Extract the [x, y] coordinate from the center of the cell holding the provided text.  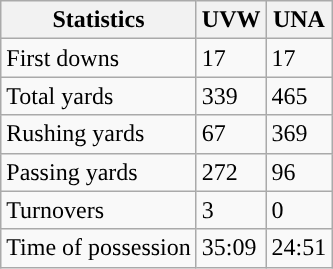
24:51 [299, 248]
0 [299, 210]
35:09 [231, 248]
369 [299, 134]
96 [299, 172]
Turnovers [99, 210]
465 [299, 96]
Passing yards [99, 172]
3 [231, 210]
339 [231, 96]
UVW [231, 20]
Rushing yards [99, 134]
Statistics [99, 20]
First downs [99, 58]
272 [231, 172]
67 [231, 134]
Time of possession [99, 248]
Total yards [99, 96]
UNA [299, 20]
